Provide the (X, Y) coordinate of the cell's center where the given text is located.  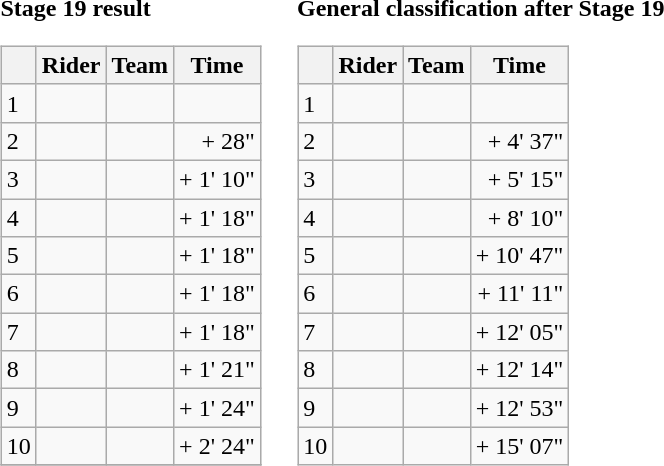
+ 8' 10" (520, 217)
+ 28" (218, 141)
+ 15' 07" (520, 446)
+ 1' 21" (218, 370)
+ 12' 53" (520, 408)
+ 12' 14" (520, 370)
+ 1' 24" (218, 408)
+ 1' 10" (218, 179)
+ 4' 37" (520, 141)
+ 12' 05" (520, 332)
+ 5' 15" (520, 179)
+ 2' 24" (218, 446)
+ 11' 11" (520, 294)
+ 10' 47" (520, 256)
